Determine the (X, Y) coordinate at the center of the cell enclosing the given text.  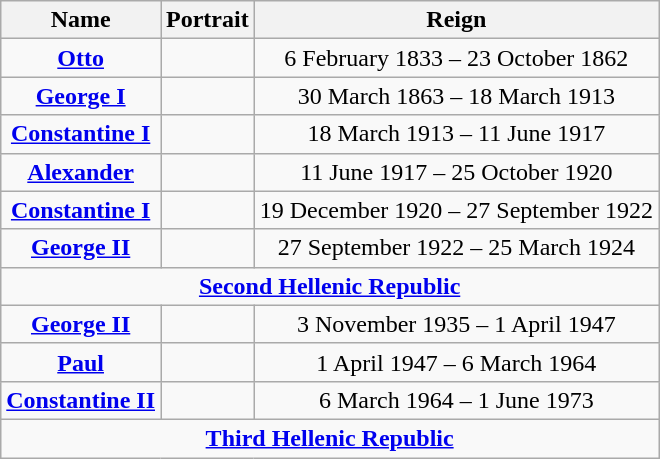
30 March 1863 – 18 March 1913 (456, 96)
Third Hellenic Republic (330, 438)
Paul (81, 362)
6 March 1964 – 1 June 1973 (456, 400)
Portrait (208, 20)
27 September 1922 – 25 March 1924 (456, 248)
Second Hellenic Republic (330, 286)
George I (81, 96)
11 June 1917 – 25 October 1920 (456, 172)
Reign (456, 20)
19 December 1920 – 27 September 1922 (456, 210)
Otto (81, 58)
Alexander (81, 172)
Constantine II (81, 400)
Name (81, 20)
3 November 1935 – 1 April 1947 (456, 324)
18 March 1913 – 11 June 1917 (456, 134)
6 February 1833 – 23 October 1862 (456, 58)
1 April 1947 – 6 March 1964 (456, 362)
